Search for the cell housing the specified text and yield its (x, y) center coordinate. 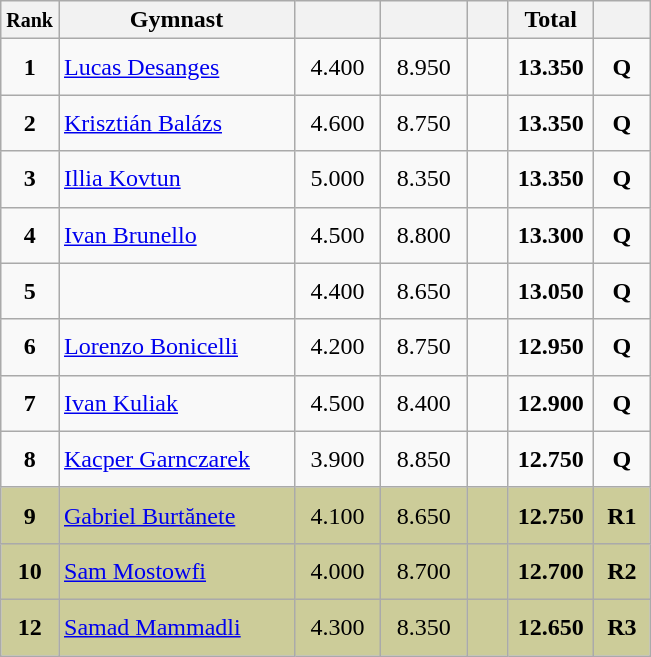
8.400 (424, 403)
R3 (622, 627)
Gymnast (176, 20)
12.650 (551, 627)
6 (30, 347)
8.800 (424, 235)
1 (30, 67)
4.300 (338, 627)
Kacper Garnczarek (176, 459)
12 (30, 627)
Total (551, 20)
R1 (622, 515)
4 (30, 235)
12.700 (551, 571)
R2 (622, 571)
12.900 (551, 403)
7 (30, 403)
8.950 (424, 67)
8.850 (424, 459)
13.300 (551, 235)
10 (30, 571)
4.000 (338, 571)
9 (30, 515)
Ivan Kuliak (176, 403)
12.950 (551, 347)
Krisztián Balázs (176, 123)
5 (30, 291)
Lucas Desanges (176, 67)
Sam Mostowfi (176, 571)
13.050 (551, 291)
Gabriel Burtănete (176, 515)
4.200 (338, 347)
4.100 (338, 515)
Rank (30, 20)
8 (30, 459)
Lorenzo Bonicelli (176, 347)
3 (30, 179)
Ivan Brunello (176, 235)
5.000 (338, 179)
4.600 (338, 123)
Illia Kovtun (176, 179)
3.900 (338, 459)
Samad Mammadli (176, 627)
2 (30, 123)
8.700 (424, 571)
